Identify which cell holds the provided text, then report its (X, Y) central coordinate. 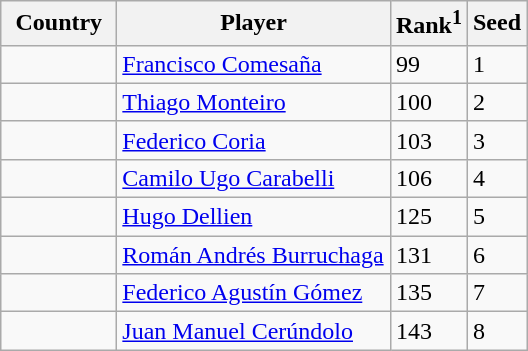
Juan Manuel Cerúndolo (254, 331)
Player (254, 24)
1 (496, 64)
143 (428, 331)
103 (428, 140)
Román Andrés Burruchaga (254, 255)
106 (428, 178)
Thiago Monteiro (254, 102)
5 (496, 217)
99 (428, 64)
3 (496, 140)
Francisco Comesaña (254, 64)
2 (496, 102)
Federico Coria (254, 140)
Rank1 (428, 24)
100 (428, 102)
8 (496, 331)
7 (496, 293)
125 (428, 217)
Hugo Dellien (254, 217)
131 (428, 255)
135 (428, 293)
4 (496, 178)
6 (496, 255)
Federico Agustín Gómez (254, 293)
Country (59, 24)
Seed (496, 24)
Camilo Ugo Carabelli (254, 178)
